Detect which cell encompasses the target text, then output its [X, Y] center coordinate. 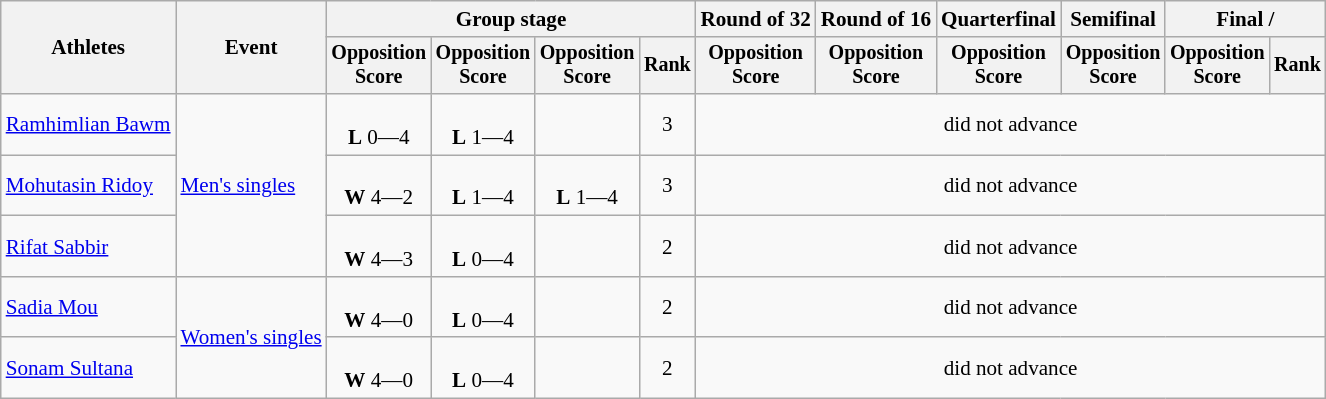
Rifat Sabbir [88, 246]
Event [252, 48]
Semifinal [1113, 18]
Mohutasin Ridoy [88, 186]
W 4―3 [379, 246]
Sadia Mou [88, 308]
Quarterfinal [998, 18]
Ramhimlian Bawm [88, 124]
Final / [1245, 18]
Round of 16 [876, 18]
Group stage [512, 18]
Sonam Sultana [88, 368]
Men's singles [252, 186]
Women's singles [252, 338]
W 4―2 [379, 186]
Round of 32 [756, 18]
Athletes [88, 48]
